Output the [x, y] coordinate of the center of the cell containing the given text.  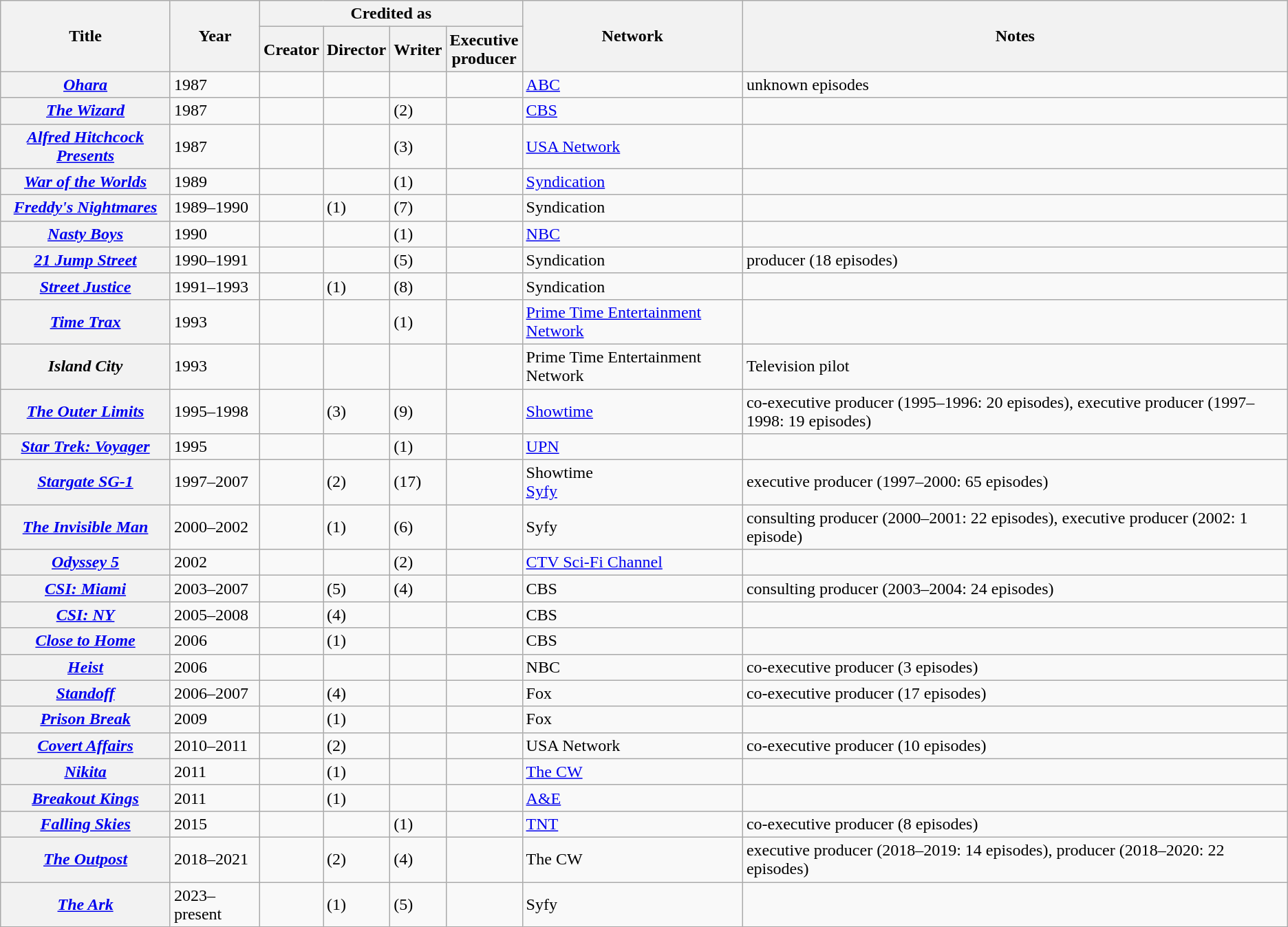
A&E [632, 798]
ABC [632, 85]
2006–2007 [215, 693]
2010–2011 [215, 745]
The Ark [85, 904]
21 Jump Street [85, 260]
co-executive producer (10 episodes) [1015, 745]
The Outpost [85, 860]
1990–1991 [215, 260]
co-executive producer (17 episodes) [1015, 693]
Freddy's Nightmares [85, 208]
Odyssey 5 [85, 563]
co-executive producer (3 episodes) [1015, 667]
The Invisible Man [85, 527]
ShowtimeSyfy [632, 483]
Writer [418, 50]
consulting producer (2003–2004: 24 episodes) [1015, 589]
Nikita [85, 772]
Nasty Boys [85, 234]
(6) [418, 527]
unknown episodes [1015, 85]
1989 [215, 182]
producer (18 episodes) [1015, 260]
CSI: Miami [85, 589]
Executiveproducer [484, 50]
Falling Skies [85, 824]
2002 [215, 563]
1995 [215, 447]
1997–2007 [215, 483]
UPN [632, 447]
The Wizard [85, 111]
2023–present [215, 904]
(9) [418, 411]
Prison Break [85, 719]
executive producer (2018–2019: 14 episodes), producer (2018–2020: 22 episodes) [1015, 860]
(7) [418, 208]
1991–1993 [215, 286]
1990 [215, 234]
2009 [215, 719]
Standoff [85, 693]
2000–2002 [215, 527]
The Outer Limits [85, 411]
TNT [632, 824]
Notes [1015, 36]
consulting producer (2000–2001: 22 episodes), executive producer (2002: 1 episode) [1015, 527]
(17) [418, 483]
2018–2021 [215, 860]
Director [356, 50]
Time Trax [85, 322]
Covert Affairs [85, 745]
CTV Sci-Fi Channel [632, 563]
co-executive producer (8 episodes) [1015, 824]
Island City [85, 366]
Network [632, 36]
Stargate SG-1 [85, 483]
2005–2008 [215, 615]
Year [215, 36]
Ohara [85, 85]
Street Justice [85, 286]
Breakout Kings [85, 798]
Star Trek: Voyager [85, 447]
co-executive producer (1995–1996: 20 episodes), executive producer (1997–1998: 19 episodes) [1015, 411]
CSI: NY [85, 615]
Close to Home [85, 641]
executive producer (1997–2000: 65 episodes) [1015, 483]
Heist [85, 667]
War of the Worlds [85, 182]
Title [85, 36]
Alfred Hitchcock Presents [85, 146]
Creator [292, 50]
1989–1990 [215, 208]
2003–2007 [215, 589]
1995–1998 [215, 411]
2015 [215, 824]
(8) [418, 286]
Television pilot [1015, 366]
Showtime [632, 411]
Credited as [391, 14]
